Detect which cell encompasses the target text, then output its (x, y) center coordinate. 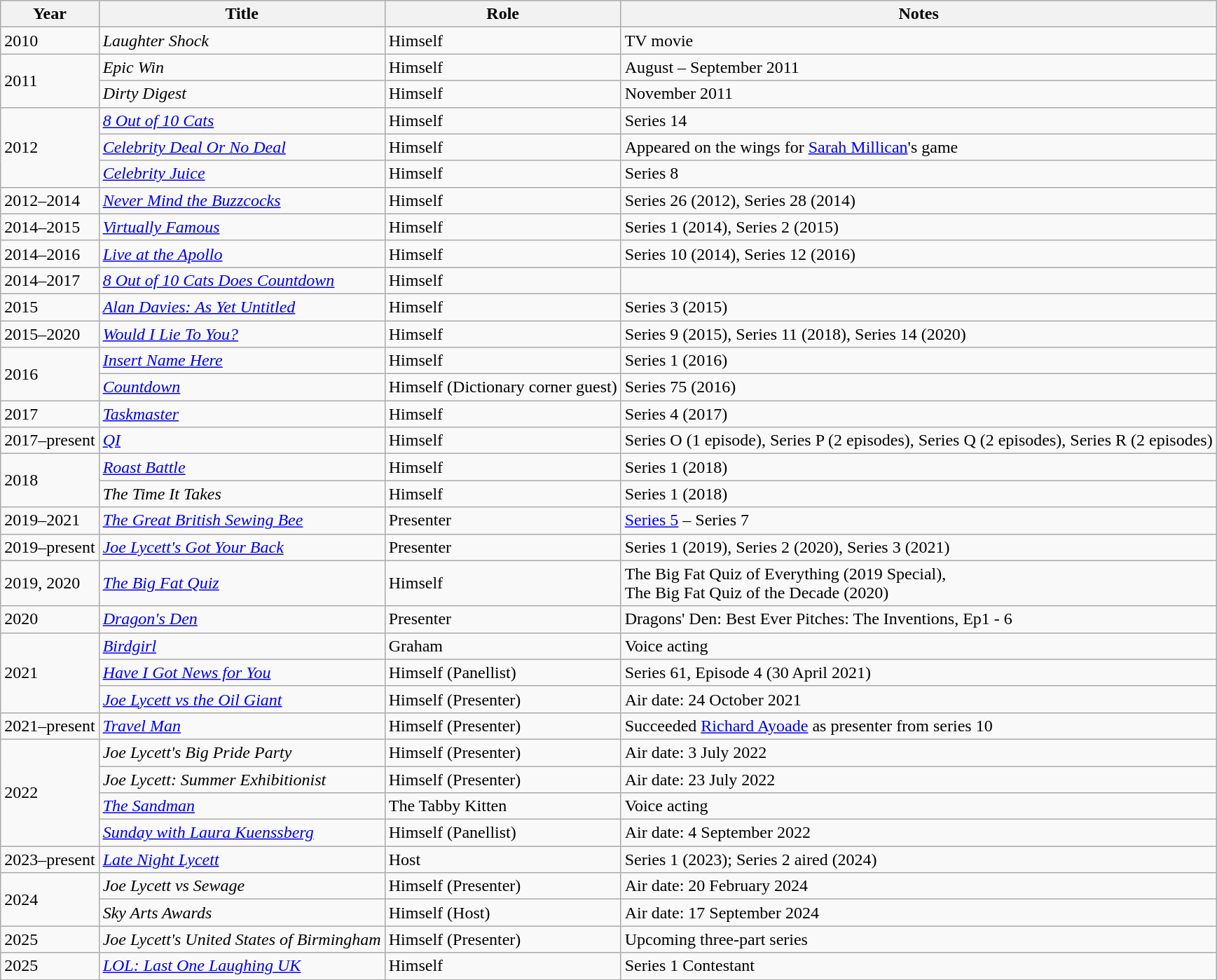
Sky Arts Awards (242, 913)
Series 61, Episode 4 (30 April 2021) (919, 672)
Air date: 23 July 2022 (919, 780)
Upcoming three-part series (919, 939)
2019–present (50, 547)
Roast Battle (242, 467)
Himself (Host) (503, 913)
2014–2017 (50, 280)
Air date: 24 October 2021 (919, 699)
Dragons' Den: Best Ever Pitches: The Inventions, Ep1 - 6 (919, 619)
Would I Lie To You? (242, 334)
QI (242, 441)
2011 (50, 81)
2023–present (50, 860)
Series 1 (2014), Series 2 (2015) (919, 227)
Joe Lycett vs Sewage (242, 886)
The Time It Takes (242, 494)
Epic Win (242, 67)
Appeared on the wings for Sarah Millican's game (919, 147)
2014–2016 (50, 254)
The Big Fat Quiz of Everything (2019 Special),The Big Fat Quiz of the Decade (2020) (919, 583)
November 2011 (919, 94)
2024 (50, 899)
2016 (50, 374)
8 Out of 10 Cats Does Countdown (242, 280)
2021–present (50, 726)
Countdown (242, 387)
Late Night Lycett (242, 860)
Sunday with Laura Kuenssberg (242, 833)
Air date: 4 September 2022 (919, 833)
2010 (50, 41)
2022 (50, 792)
Title (242, 14)
The Great British Sewing Bee (242, 520)
2017 (50, 414)
TV movie (919, 41)
The Big Fat Quiz (242, 583)
Taskmaster (242, 414)
Notes (919, 14)
Series 1 (2019), Series 2 (2020), Series 3 (2021) (919, 547)
Celebrity Deal Or No Deal (242, 147)
8 Out of 10 Cats (242, 120)
Birdgirl (242, 646)
Celebrity Juice (242, 174)
Series 26 (2012), Series 28 (2014) (919, 200)
August – September 2011 (919, 67)
Virtually Famous (242, 227)
Never Mind the Buzzcocks (242, 200)
Graham (503, 646)
Air date: 3 July 2022 (919, 752)
Joe Lycett vs the Oil Giant (242, 699)
Joe Lycett's Got Your Back (242, 547)
Have I Got News for You (242, 672)
Live at the Apollo (242, 254)
Series 1 Contestant (919, 966)
Series 10 (2014), Series 12 (2016) (919, 254)
Dirty Digest (242, 94)
Joe Lycett's United States of Birmingham (242, 939)
2019–2021 (50, 520)
Joe Lycett's Big Pride Party (242, 752)
2012–2014 (50, 200)
Series 75 (2016) (919, 387)
Series 1 (2016) (919, 361)
Insert Name Here (242, 361)
2021 (50, 672)
Series 9 (2015), Series 11 (2018), Series 14 (2020) (919, 334)
Series 4 (2017) (919, 414)
Role (503, 14)
Laughter Shock (242, 41)
2018 (50, 481)
Joe Lycett: Summer Exhibitionist (242, 780)
Travel Man (242, 726)
Series 3 (2015) (919, 307)
2020 (50, 619)
Series 8 (919, 174)
Series 14 (919, 120)
Series 5 – Series 7 (919, 520)
2014–2015 (50, 227)
The Tabby Kitten (503, 806)
2012 (50, 147)
Year (50, 14)
2015–2020 (50, 334)
Air date: 17 September 2024 (919, 913)
Host (503, 860)
Alan Davies: As Yet Untitled (242, 307)
2015 (50, 307)
LOL: Last One Laughing UK (242, 966)
Dragon's Den (242, 619)
2019, 2020 (50, 583)
Series O (1 episode), Series P (2 episodes), Series Q (2 episodes), Series R (2 episodes) (919, 441)
The Sandman (242, 806)
Air date: 20 February 2024 (919, 886)
Himself (Dictionary corner guest) (503, 387)
Series 1 (2023); Series 2 aired (2024) (919, 860)
2017–present (50, 441)
Succeeded Richard Ayoade as presenter from series 10 (919, 726)
